Determine the (X, Y) coordinate at the center of the cell enclosing the given text.  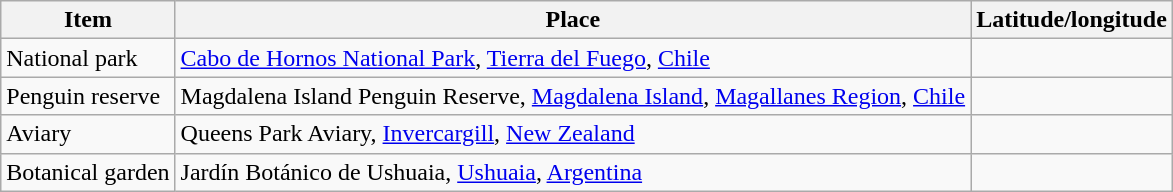
Magdalena Island Penguin Reserve, Magdalena Island, Magallanes Region, Chile (573, 96)
Cabo de Hornos National Park, Tierra del Fuego, Chile (573, 58)
Botanical garden (88, 172)
Jardín Botánico de Ushuaia, Ushuaia, Argentina (573, 172)
Item (88, 20)
Latitude/longitude (1072, 20)
Aviary (88, 134)
Queens Park Aviary, Invercargill, New Zealand (573, 134)
National park (88, 58)
Penguin reserve (88, 96)
Place (573, 20)
